Detect which cell encompasses the target text, then output its [x, y] center coordinate. 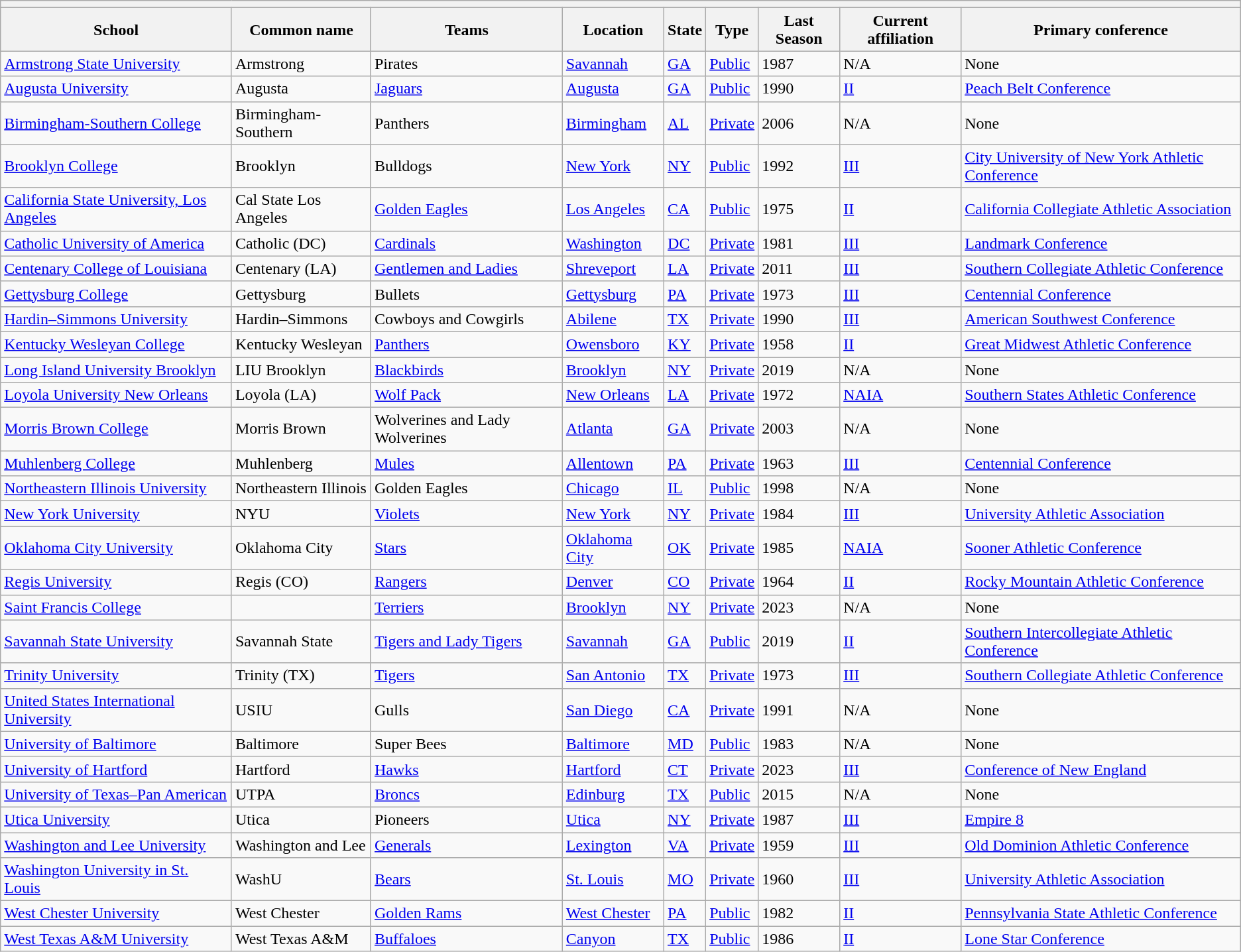
MO [685, 879]
Washington and Lee [301, 845]
Broncs [467, 794]
Empire 8 [1101, 819]
Savannah State University [117, 642]
OK [685, 548]
1981 [799, 243]
Trinity (TX) [301, 676]
Armstrong [301, 64]
Peach Belt Conference [1101, 89]
Atlanta [613, 430]
1963 [799, 463]
Generals [467, 845]
Cal State Los Angeles [301, 209]
New York University [117, 514]
Cowboys and Cowgirls [467, 319]
American Southwest Conference [1101, 319]
Shreveport [613, 268]
KY [685, 344]
Long Island University Brooklyn [117, 369]
Wolf Pack [467, 395]
UTPA [301, 794]
Chicago [613, 489]
Rangers [467, 582]
Kentucky Wesleyan College [117, 344]
City University of New York Athletic Conference [1101, 166]
VA [685, 845]
Loyola (LA) [301, 395]
Tigers [467, 676]
Current affiliation [900, 29]
Teams [467, 29]
Great Midwest Athletic Conference [1101, 344]
San Diego [613, 709]
1958 [799, 344]
Oklahoma City University [117, 548]
2011 [799, 268]
Loyola University New Orleans [117, 395]
Muhlenberg College [117, 463]
School [117, 29]
1991 [799, 709]
Morris Brown College [117, 430]
Pirates [467, 64]
Last Season [799, 29]
Gulls [467, 709]
IL [685, 489]
1960 [799, 879]
DC [685, 243]
Utica University [117, 819]
Cardinals [467, 243]
Edinburg [613, 794]
Gettysburg College [117, 294]
California Collegiate Athletic Association [1101, 209]
West Texas A&M University [117, 939]
Armstrong State University [117, 64]
1959 [799, 845]
University of Baltimore [117, 744]
NYU [301, 514]
CT [685, 769]
Golden Rams [467, 914]
Rocky Mountain Athletic Conference [1101, 582]
Los Angeles [613, 209]
Savannah State [301, 642]
University of Texas–Pan American [117, 794]
Pioneers [467, 819]
St. Louis [613, 879]
1985 [799, 548]
Super Bees [467, 744]
Old Dominion Athletic Conference [1101, 845]
Birmingham-Southern College [117, 123]
Gentlemen and Ladies [467, 268]
Centenary (LA) [301, 268]
Lone Star Conference [1101, 939]
Abilene [613, 319]
Brooklyn College [117, 166]
Blackbirds [467, 369]
1986 [799, 939]
Regis (CO) [301, 582]
Northeastern Illinois [301, 489]
Catholic (DC) [301, 243]
Northeastern Illinois University [117, 489]
Centenary College of Louisiana [117, 268]
Birmingham-Southern [301, 123]
2006 [799, 123]
USIU [301, 709]
Mules [467, 463]
1998 [799, 489]
LIU Brooklyn [301, 369]
Saint Francis College [117, 607]
1972 [799, 395]
Pennsylvania State Athletic Conference [1101, 914]
Morris Brown [301, 430]
Terriers [467, 607]
Tigers and Lady Tigers [467, 642]
Location [613, 29]
State [685, 29]
2015 [799, 794]
New Orleans [613, 395]
Birmingham [613, 123]
1992 [799, 166]
1982 [799, 914]
Landmark Conference [1101, 243]
Primary conference [1101, 29]
Stars [467, 548]
Kentucky Wesleyan [301, 344]
Hardin–Simmons University [117, 319]
Bears [467, 879]
2003 [799, 430]
Augusta University [117, 89]
Owensboro [613, 344]
Common name [301, 29]
Type [732, 29]
Canyon [613, 939]
Bullets [467, 294]
California State University, Los Angeles [117, 209]
MD [685, 744]
Jaguars [467, 89]
1983 [799, 744]
Lexington [613, 845]
Muhlenberg [301, 463]
Southern States Athletic Conference [1101, 395]
West Chester University [117, 914]
Washington University in St. Louis [117, 879]
Wolverines and Lady Wolverines [467, 430]
Trinity University [117, 676]
Hawks [467, 769]
West Texas A&M [301, 939]
Buffaloes [467, 939]
WashU [301, 879]
Allentown [613, 463]
AL [685, 123]
CO [685, 582]
Denver [613, 582]
University of Hartford [117, 769]
United States International University [117, 709]
Violets [467, 514]
Southern Intercollegiate Athletic Conference [1101, 642]
Washington and Lee University [117, 845]
1984 [799, 514]
Bulldogs [467, 166]
Washington [613, 243]
Hardin–Simmons [301, 319]
Catholic University of America [117, 243]
Sooner Athletic Conference [1101, 548]
Conference of New England [1101, 769]
1964 [799, 582]
San Antonio [613, 676]
1975 [799, 209]
Regis University [117, 582]
